Provide the (x, y) coordinate of the cell's center where the given text is located.  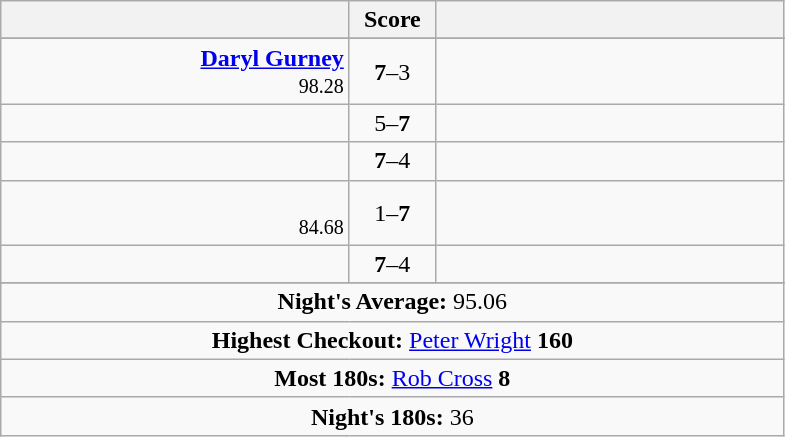
1–7 (392, 212)
5–7 (392, 123)
Highest Checkout: Peter Wright 160 (392, 340)
7–3 (392, 72)
Night's Average: 95.06 (392, 302)
Score (392, 20)
84.68 (176, 212)
Most 180s: Rob Cross 8 (392, 378)
Daryl Gurney 98.28 (176, 72)
Night's 180s: 36 (392, 416)
